Pinpoint the cell where the given text exists, returning its [x, y] midpoint coordinate. 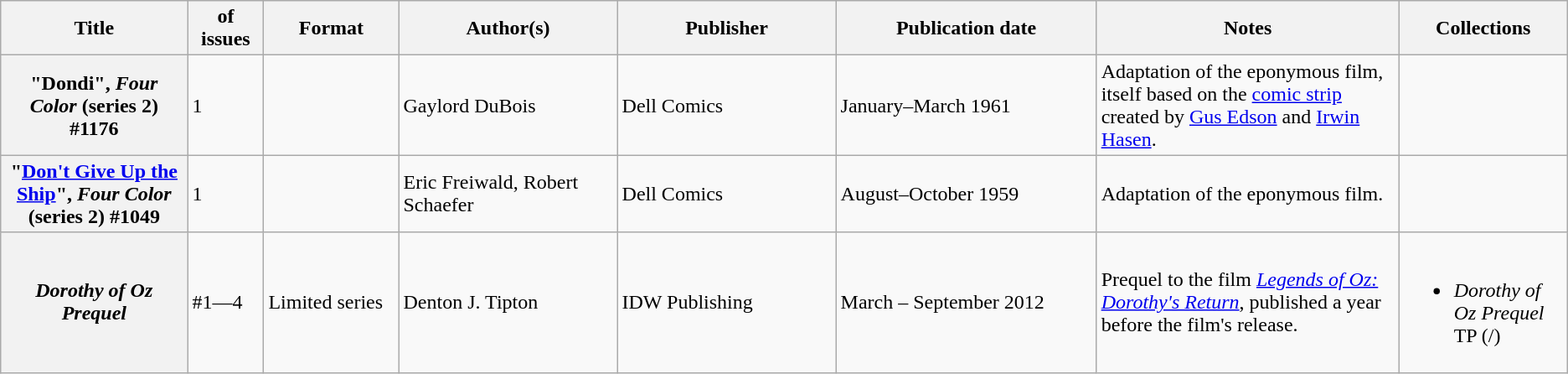
"Dondi", Four Color (series 2) #1176 [94, 106]
#1—4 [226, 302]
Adaptation of the eponymous film, itself based on the comic strip created by Gus Edson and Irwin Hasen. [1248, 106]
Collections [1483, 29]
Adaptation of the eponymous film. [1248, 194]
Eric Freiwald, Robert Schaefer [508, 194]
IDW Publishing [727, 302]
Title [94, 29]
Denton J. Tipton [508, 302]
Publisher [727, 29]
Publication date [967, 29]
of issues [226, 29]
Gaylord DuBois [508, 106]
January–March 1961 [967, 106]
August–October 1959 [967, 194]
"Don't Give Up the Ship", Four Color (series 2) #1049 [94, 194]
Limited series [332, 302]
Notes [1248, 29]
Dorothy of Oz Prequel TP (/) [1483, 302]
Author(s) [508, 29]
Format [332, 29]
Dorothy of Oz Prequel [94, 302]
March – September 2012 [967, 302]
Prequel to the film Legends of Oz: Dorothy's Return, published a year before the film's release. [1248, 302]
